For the text-containing cell, return its midpoint in (X, Y) coordinate format. 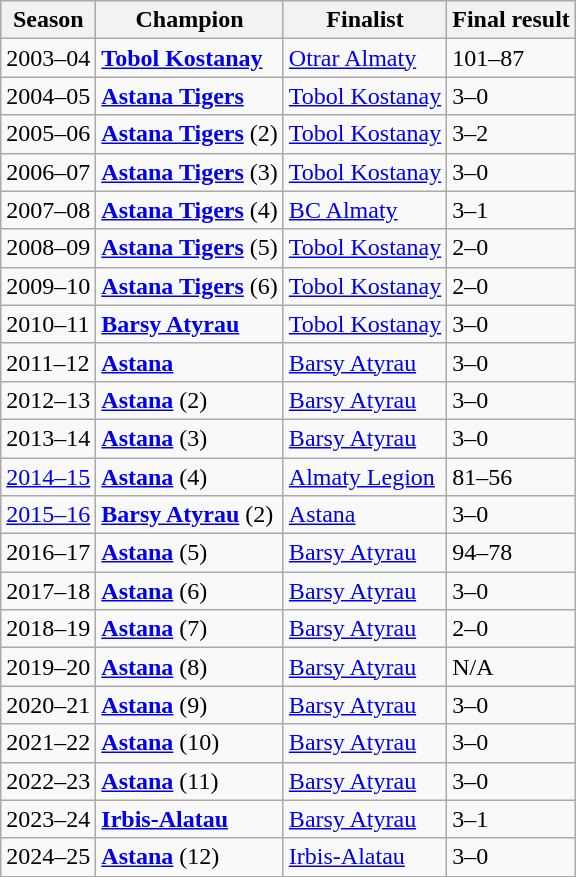
Astana (11) (190, 781)
2024–25 (48, 857)
2010–11 (48, 324)
2005–06 (48, 134)
Astana (9) (190, 705)
Astana (12) (190, 857)
2020–21 (48, 705)
Champion (190, 20)
Astana (4) (190, 477)
2015–16 (48, 515)
2013–14 (48, 438)
2019–20 (48, 667)
Astana (5) (190, 553)
Finalist (364, 20)
N/A (512, 667)
Astana Tigers (190, 96)
2009–10 (48, 286)
Otrar Almaty (364, 58)
2012–13 (48, 400)
2007–08 (48, 210)
Astana (3) (190, 438)
2023–24 (48, 819)
101–87 (512, 58)
Astana (7) (190, 629)
2014–15 (48, 477)
Final result (512, 20)
2003–04 (48, 58)
Astana Tigers (4) (190, 210)
Astana (6) (190, 591)
Astana Tigers (5) (190, 248)
2004–05 (48, 96)
Astana Tigers (6) (190, 286)
Season (48, 20)
2016–17 (48, 553)
Almaty Legion (364, 477)
Astana (2) (190, 400)
2008–09 (48, 248)
81–56 (512, 477)
Astana Tigers (2) (190, 134)
2018–19 (48, 629)
2022–23 (48, 781)
2011–12 (48, 362)
Barsy Atyrau (2) (190, 515)
2021–22 (48, 743)
Astana (10) (190, 743)
Astana Tigers (3) (190, 172)
2017–18 (48, 591)
3–2 (512, 134)
BC Almaty (364, 210)
2006–07 (48, 172)
Astana (8) (190, 667)
94–78 (512, 553)
